Return the [x, y] coordinate for the center point of the cell that contains the specified text.  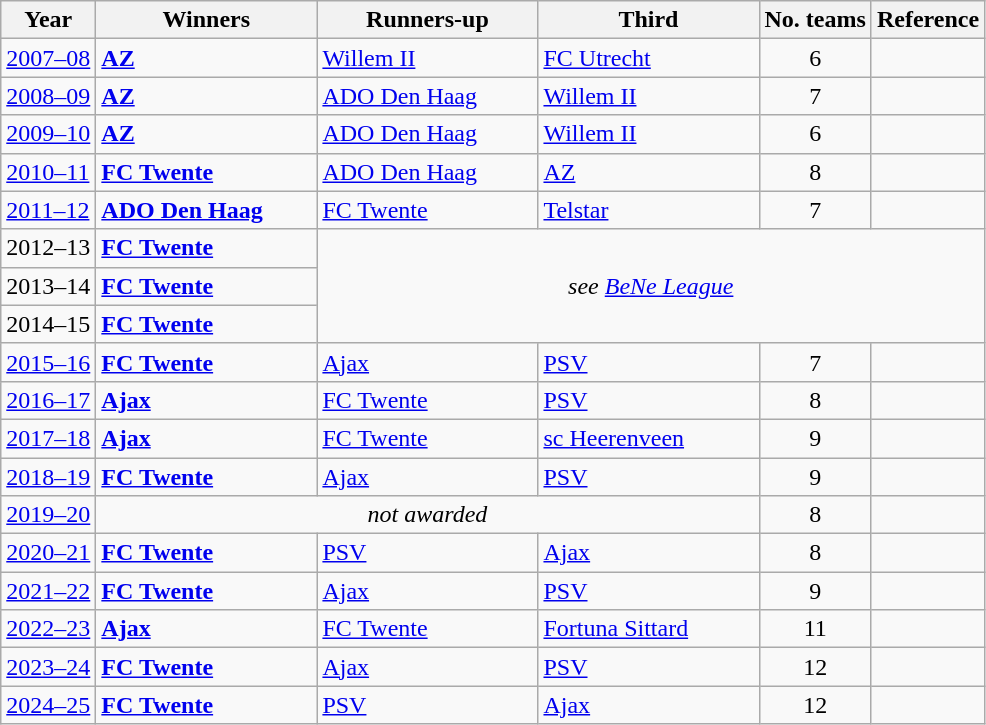
see BeNe League [651, 286]
Fortuna Sittard [648, 629]
2020–21 [48, 553]
not awarded [428, 515]
Third [648, 20]
Runners-up [428, 20]
2008–09 [48, 96]
2018–19 [48, 477]
2009–10 [48, 134]
2015–16 [48, 362]
Winners [206, 20]
2023–24 [48, 667]
2014–15 [48, 324]
Year [48, 20]
2017–18 [48, 438]
2007–08 [48, 58]
2021–22 [48, 591]
FC Utrecht [648, 58]
2022–23 [48, 629]
2024–25 [48, 705]
No. teams [815, 20]
2016–17 [48, 400]
Reference [928, 20]
2011–12 [48, 210]
11 [815, 629]
sc Heerenveen [648, 438]
Telstar [648, 210]
2019–20 [48, 515]
2013–14 [48, 286]
2010–11 [48, 172]
2012–13 [48, 248]
